Search for the cell housing the specified text and yield its [X, Y] center coordinate. 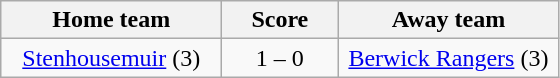
Stenhousemuir (3) [112, 58]
Berwick Rangers (3) [448, 58]
Score [280, 20]
Home team [112, 20]
1 – 0 [280, 58]
Away team [448, 20]
